Detect which cell encompasses the target text, then output its [X, Y] center coordinate. 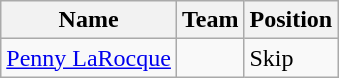
Penny LaRocque [89, 58]
Team [210, 20]
Skip [291, 58]
Position [291, 20]
Name [89, 20]
